Identify which cell holds the provided text, then report its [x, y] central coordinate. 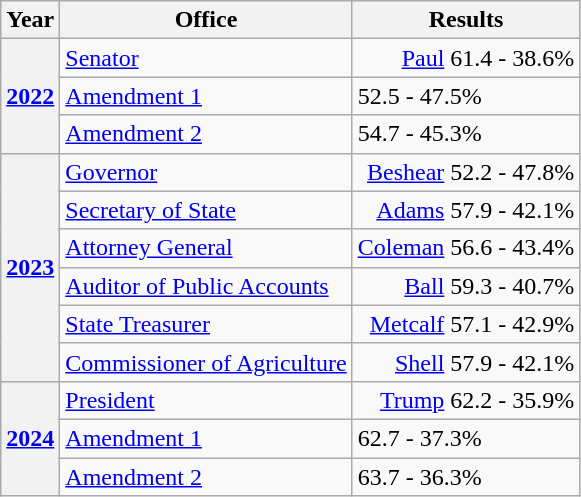
54.7 - 45.3% [466, 134]
2022 [30, 96]
62.7 - 37.3% [466, 438]
Governor [206, 172]
State Treasurer [206, 324]
President [206, 400]
Adams 57.9 - 42.1% [466, 210]
Attorney General [206, 248]
Secretary of State [206, 210]
52.5 - 47.5% [466, 96]
Ball 59.3 - 40.7% [466, 286]
Metcalf 57.1 - 42.9% [466, 324]
Coleman 56.6 - 43.4% [466, 248]
Beshear 52.2 - 47.8% [466, 172]
2024 [30, 438]
Auditor of Public Accounts [206, 286]
Trump 62.2 - 35.9% [466, 400]
Commissioner of Agriculture [206, 362]
2023 [30, 267]
Senator [206, 58]
Year [30, 20]
Office [206, 20]
Results [466, 20]
63.7 - 36.3% [466, 477]
Paul 61.4 - 38.6% [466, 58]
Shell 57.9 - 42.1% [466, 362]
